Capture the cell that displays the provided text and extract its [x, y] central coordinate. 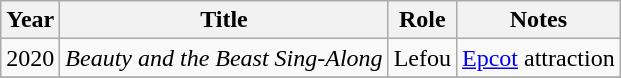
Notes [539, 20]
Year [30, 20]
Beauty and the Beast Sing-Along [224, 58]
Title [224, 20]
Epcot attraction [539, 58]
2020 [30, 58]
Role [422, 20]
Lefou [422, 58]
